Pinpoint the cell where the given text exists, returning its (x, y) midpoint coordinate. 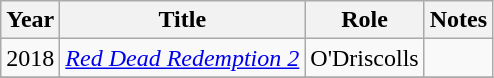
Red Dead Redemption 2 (182, 58)
Title (182, 20)
O'Driscolls (364, 58)
2018 (30, 58)
Year (30, 20)
Role (364, 20)
Notes (458, 20)
